For the text-containing cell, return its midpoint in (x, y) coordinate format. 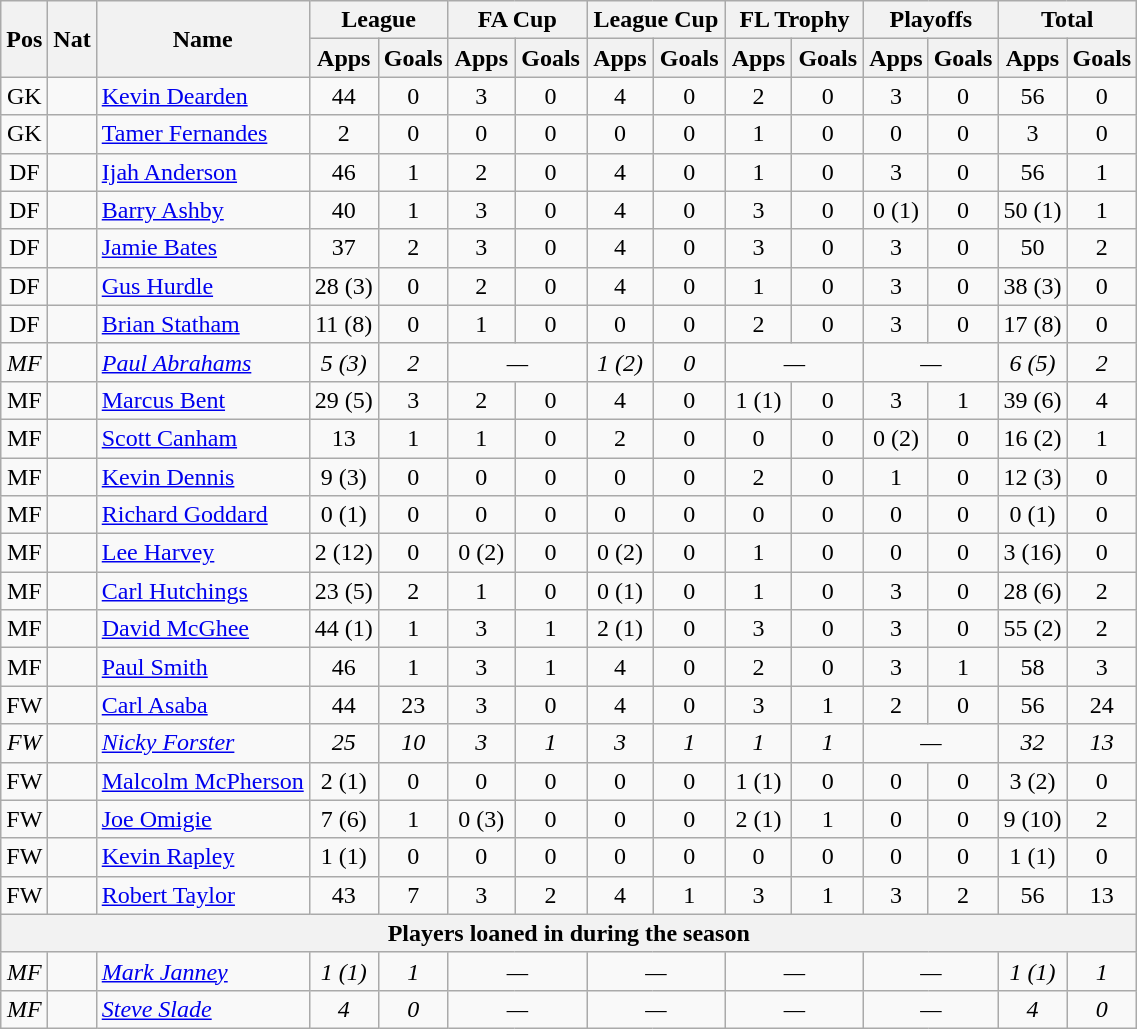
FA Cup (518, 20)
10 (413, 743)
23 (5) (344, 591)
0 (3) (482, 819)
3 (2) (1032, 781)
Tamer Fernandes (202, 134)
25 (344, 743)
39 (6) (1032, 400)
9 (3) (344, 477)
Kevin Dennis (202, 477)
11 (8) (344, 324)
Carl Hutchings (202, 591)
Richard Goddard (202, 515)
29 (5) (344, 400)
Gus Hurdle (202, 286)
32 (1032, 743)
55 (2) (1032, 629)
Robert Taylor (202, 895)
58 (1032, 667)
50 (1032, 248)
Jamie Bates (202, 248)
Joe Omigie (202, 819)
2 (12) (344, 553)
League (378, 20)
Scott Canham (202, 438)
6 (5) (1032, 362)
Players loaned in during the season (569, 933)
50 (1) (1032, 210)
38 (3) (1032, 286)
3 (16) (1032, 553)
40 (344, 210)
9 (10) (1032, 819)
24 (1102, 705)
Carl Asaba (202, 705)
Mark Janney (202, 971)
7 (6) (344, 819)
Nat (72, 39)
Paul Smith (202, 667)
Pos (24, 39)
Lee Harvey (202, 553)
Steve Slade (202, 1009)
Playoffs (931, 20)
Ijah Anderson (202, 172)
Total (1068, 20)
28 (6) (1032, 591)
12 (3) (1032, 477)
28 (3) (344, 286)
Malcolm McPherson (202, 781)
37 (344, 248)
Name (202, 39)
17 (8) (1032, 324)
44 (1) (344, 629)
23 (413, 705)
Brian Statham (202, 324)
16 (2) (1032, 438)
David McGhee (202, 629)
Paul Abrahams (202, 362)
5 (3) (344, 362)
Kevin Rapley (202, 857)
43 (344, 895)
Barry Ashby (202, 210)
FL Trophy (794, 20)
Marcus Bent (202, 400)
1 (2) (620, 362)
Kevin Dearden (202, 96)
Nicky Forster (202, 743)
League Cup (656, 20)
7 (413, 895)
